Return (X, Y) of the center of cell containing provided text 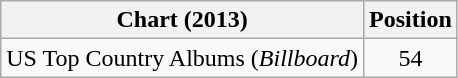
Chart (2013) (182, 20)
Position (411, 20)
US Top Country Albums (Billboard) (182, 58)
54 (411, 58)
